Determine the (X, Y) coordinate at the center of the cell enclosing the given text.  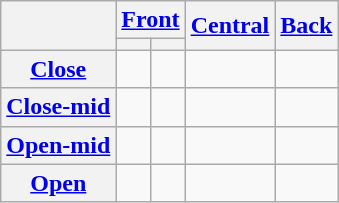
Close-mid (58, 107)
Close (58, 69)
Open-mid (58, 145)
Back (306, 26)
Front (150, 20)
Central (230, 26)
Open (58, 183)
